Determine the [x, y] coordinate at the center of the cell enclosing the given text.  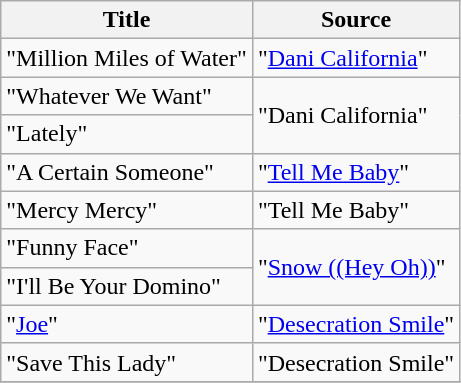
"Funny Face" [127, 248]
"A Certain Someone" [127, 172]
"Million Miles of Water" [127, 58]
Source [356, 20]
"Lately" [127, 134]
"I'll Be Your Domino" [127, 286]
"Joe" [127, 324]
"Save This Lady" [127, 362]
Title [127, 20]
"Whatever We Want" [127, 96]
"Mercy Mercy" [127, 210]
"Snow ((Hey Oh))" [356, 267]
